Provide the [x, y] coordinate of the cell's center where the given text is located.  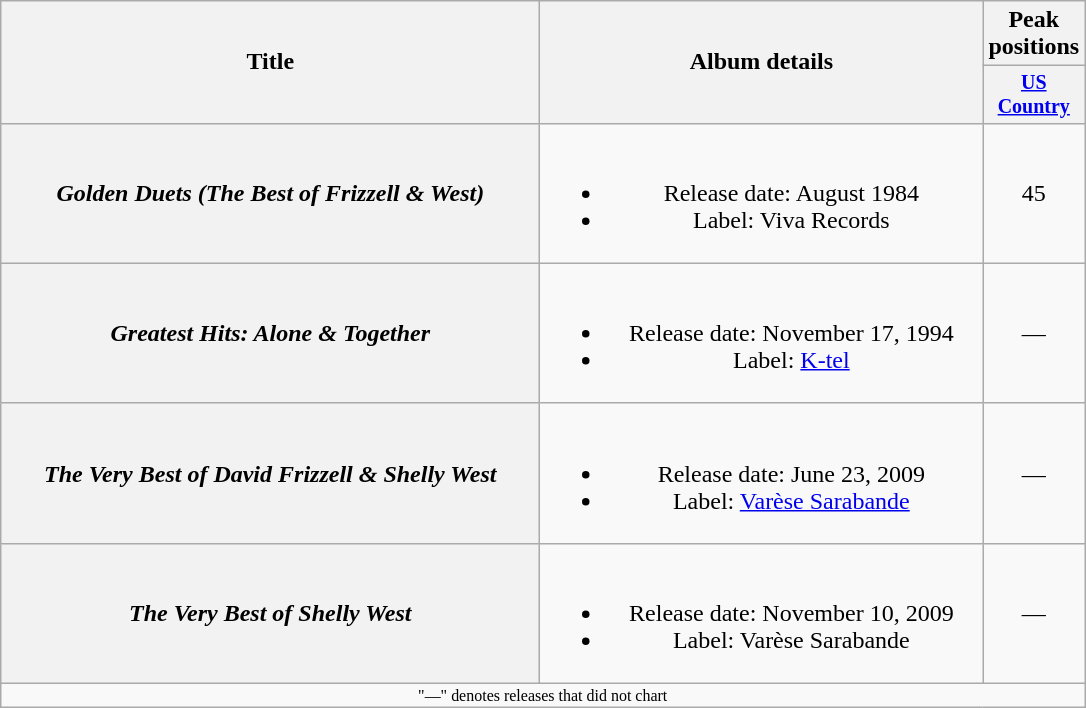
Title [270, 62]
Peakpositions [1034, 34]
Release date: November 10, 2009Label: Varèse Sarabande [762, 613]
The Very Best of David Frizzell & Shelly West [270, 473]
Release date: August 1984Label: Viva Records [762, 193]
"—" denotes releases that did not chart [543, 696]
Album details [762, 62]
Greatest Hits: Alone & Together [270, 333]
Release date: June 23, 2009Label: Varèse Sarabande [762, 473]
Golden Duets (The Best of Frizzell & West) [270, 193]
45 [1034, 193]
Release date: November 17, 1994Label: K-tel [762, 333]
The Very Best of Shelly West [270, 613]
US Country [1034, 94]
